From the cell containing the given text, extract its center point as (x, y) coordinate. 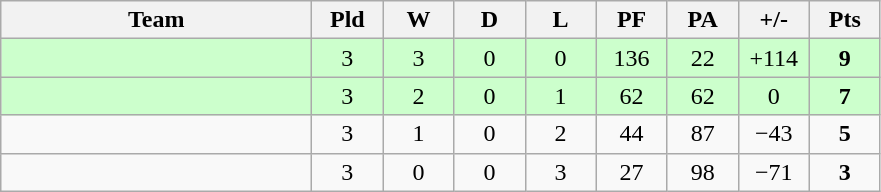
+/- (774, 20)
−43 (774, 134)
136 (632, 58)
+114 (774, 58)
D (490, 20)
−71 (774, 172)
W (418, 20)
22 (702, 58)
Team (156, 20)
87 (702, 134)
5 (844, 134)
Pld (348, 20)
Pts (844, 20)
44 (632, 134)
9 (844, 58)
PF (632, 20)
L (560, 20)
98 (702, 172)
27 (632, 172)
PA (702, 20)
7 (844, 96)
